Extract the (X, Y) coordinate from the center of the cell holding the provided text.  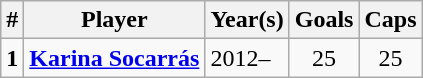
Goals (324, 20)
Karina Socarrás (114, 58)
Year(s) (247, 20)
Caps (390, 20)
# (12, 20)
1 (12, 58)
Player (114, 20)
2012– (247, 58)
